Return the (X, Y) coordinate for the center point of the cell that contains the specified text.  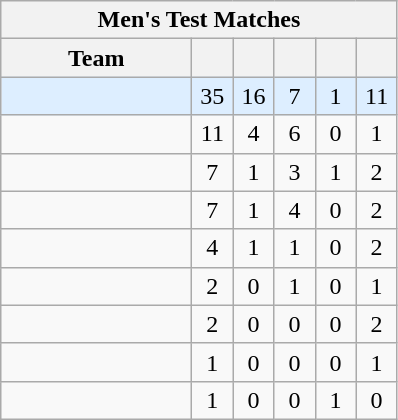
6 (294, 134)
35 (212, 96)
16 (254, 96)
Team (96, 58)
3 (294, 172)
Men's Test Matches (199, 20)
